Find where the given text appears and provide that cell's center as (x, y) coordinate. 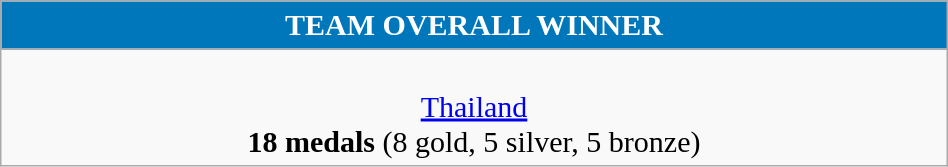
TEAM OVERALL WINNER (474, 25)
Thailand18 medals (8 gold, 5 silver, 5 bronze) (474, 108)
